Provide the [x, y] coordinate of the cell's center where the given text is located.  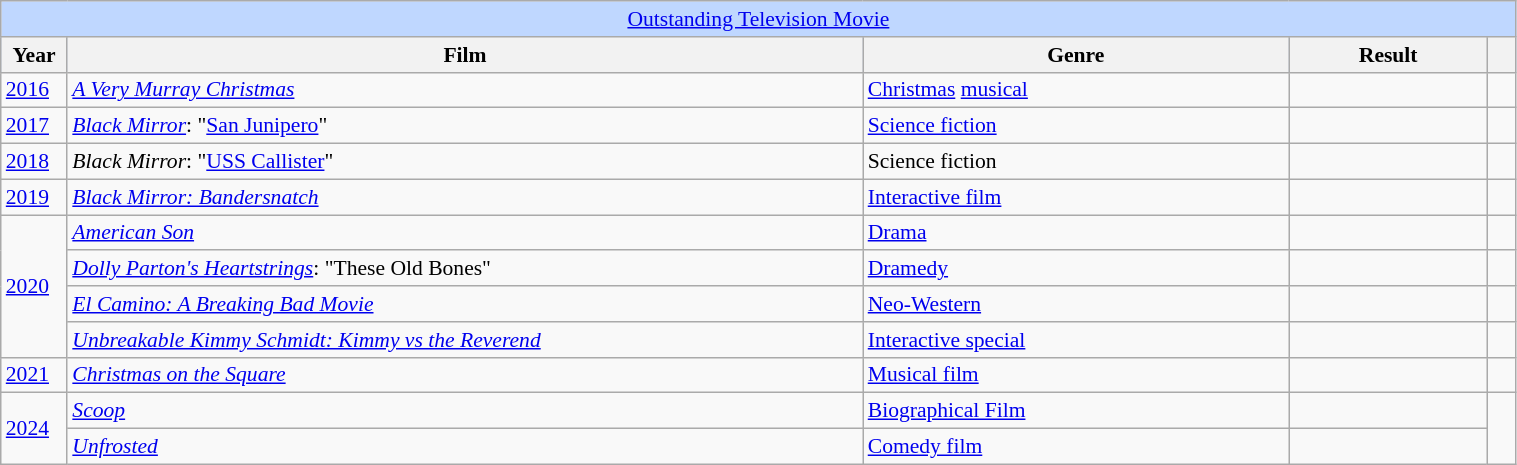
Unbreakable Kimmy Schmidt: Kimmy vs the Reverend [464, 340]
2017 [34, 126]
Christmas musical [1076, 90]
Outstanding Television Movie [758, 19]
2020 [34, 286]
A Very Murray Christmas [464, 90]
Interactive special [1076, 340]
Drama [1076, 233]
Scoop [464, 411]
Result [1388, 55]
Biographical Film [1076, 411]
Genre [1076, 55]
Black Mirror: "USS Callister" [464, 162]
Dolly Parton's Heartstrings: "These Old Bones" [464, 269]
Black Mirror: "San Junipero" [464, 126]
American Son [464, 233]
2016 [34, 90]
Year [34, 55]
Unfrosted [464, 447]
Neo-Western [1076, 304]
El Camino: A Breaking Bad Movie [464, 304]
Dramedy [1076, 269]
2024 [34, 428]
Christmas on the Square [464, 375]
2021 [34, 375]
Film [464, 55]
Interactive film [1076, 197]
Comedy film [1076, 447]
Black Mirror: Bandersnatch [464, 197]
Musical film [1076, 375]
2018 [34, 162]
2019 [34, 197]
